Pinpoint the cell where the given text exists, returning its (x, y) midpoint coordinate. 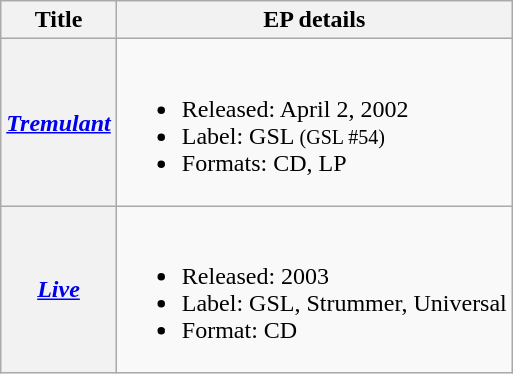
Released: April 2, 2002Label: GSL (GSL #54)Formats: CD, LP (314, 122)
Title (59, 20)
Live (59, 290)
EP details (314, 20)
Released: 2003Label: GSL, Strummer, UniversalFormat: CD (314, 290)
Tremulant (59, 122)
